Scan for the cell matching the given text and deliver its (X, Y) coordinate at center. 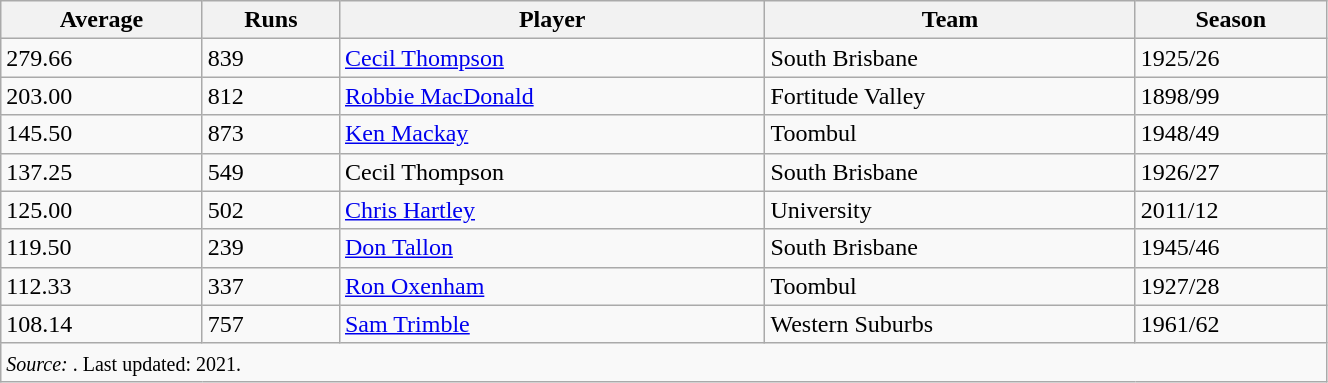
1925/26 (1230, 58)
1898/99 (1230, 96)
Western Suburbs (950, 324)
873 (270, 134)
Average (102, 20)
119.50 (102, 248)
279.66 (102, 58)
Don Tallon (552, 248)
1926/27 (1230, 172)
757 (270, 324)
839 (270, 58)
Ken Mackay (552, 134)
125.00 (102, 210)
1927/28 (1230, 286)
Source: . Last updated: 2021. (664, 362)
2011/12 (1230, 210)
University (950, 210)
Chris Hartley (552, 210)
Season (1230, 20)
137.25 (102, 172)
Ron Oxenham (552, 286)
812 (270, 96)
337 (270, 286)
1961/62 (1230, 324)
108.14 (102, 324)
Robbie MacDonald (552, 96)
502 (270, 210)
203.00 (102, 96)
145.50 (102, 134)
549 (270, 172)
Player (552, 20)
112.33 (102, 286)
1945/46 (1230, 248)
Runs (270, 20)
1948/49 (1230, 134)
Fortitude Valley (950, 96)
Sam Trimble (552, 324)
Team (950, 20)
239 (270, 248)
